Provide the (x, y) coordinate of the cell's center where the given text is located.  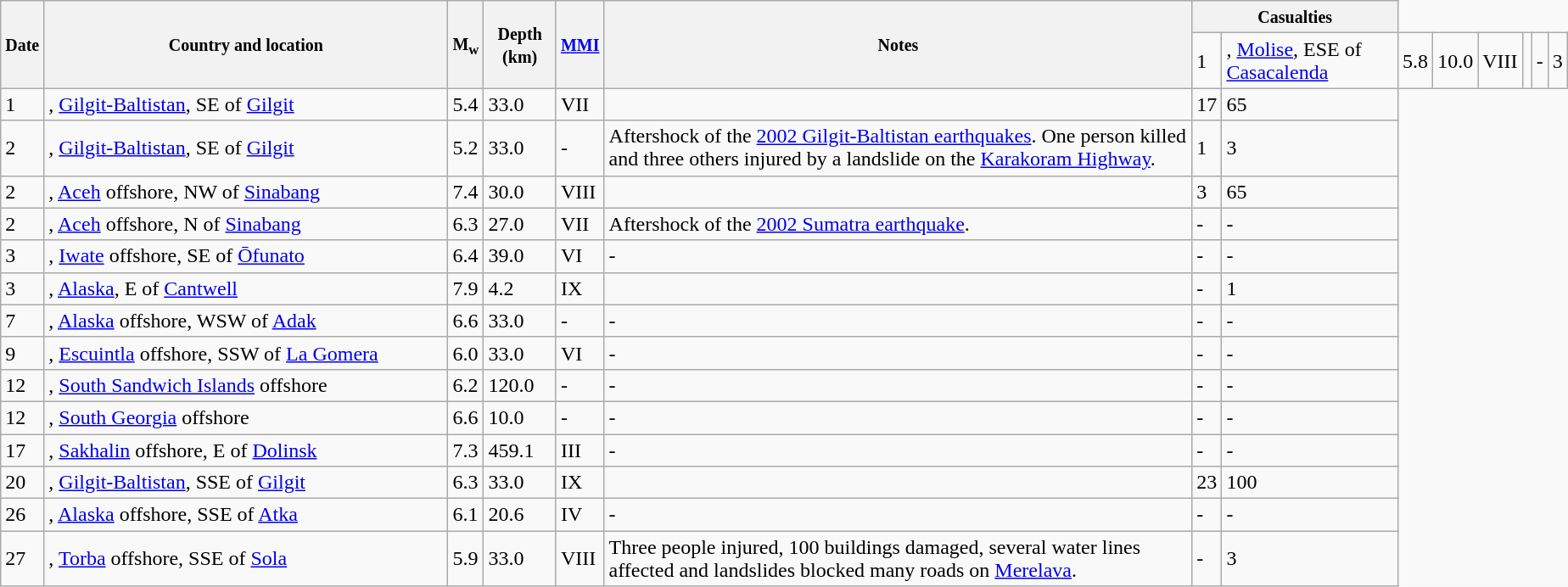
Casualties (1295, 17)
4.2 (520, 288)
, Alaska offshore, WSW of Adak (246, 321)
120.0 (520, 385)
459.1 (520, 450)
, Molise, ESE of Casacalenda (1310, 61)
Three people injured, 100 buildings damaged, several water lines affected and landslides blocked many roads on Merelava. (898, 558)
20.6 (520, 515)
7 (22, 321)
Notes (898, 44)
Date (22, 44)
30.0 (520, 192)
6.4 (466, 256)
26 (22, 515)
III (580, 450)
, Iwate offshore, SE of Ōfunato (246, 256)
5.2 (466, 148)
Depth (km) (520, 44)
6.1 (466, 515)
23 (1207, 483)
5.8 (1415, 61)
, Sakhalin offshore, E of Dolinsk (246, 450)
7.3 (466, 450)
6.0 (466, 353)
6.2 (466, 385)
Aftershock of the 2002 Sumatra earthquake. (898, 224)
7.4 (466, 192)
9 (22, 353)
5.9 (466, 558)
Mw (466, 44)
39.0 (520, 256)
Country and location (246, 44)
, South Sandwich Islands offshore (246, 385)
100 (1310, 483)
7.9 (466, 288)
, South Georgia offshore (246, 417)
20 (22, 483)
MMI (580, 44)
, Alaska offshore, SSE of Atka (246, 515)
, Aceh offshore, N of Sinabang (246, 224)
, Escuintla offshore, SSW of La Gomera (246, 353)
, Gilgit-Baltistan, SSE of Gilgit (246, 483)
5.4 (466, 104)
IV (580, 515)
27.0 (520, 224)
, Aceh offshore, NW of Sinabang (246, 192)
27 (22, 558)
, Alaska, E of Cantwell (246, 288)
, Torba offshore, SSE of Sola (246, 558)
Aftershock of the 2002 Gilgit-Baltistan earthquakes. One person killed and three others injured by a landslide on the Karakoram Highway. (898, 148)
